Find where the given text appears and provide that cell's center as (X, Y) coordinate. 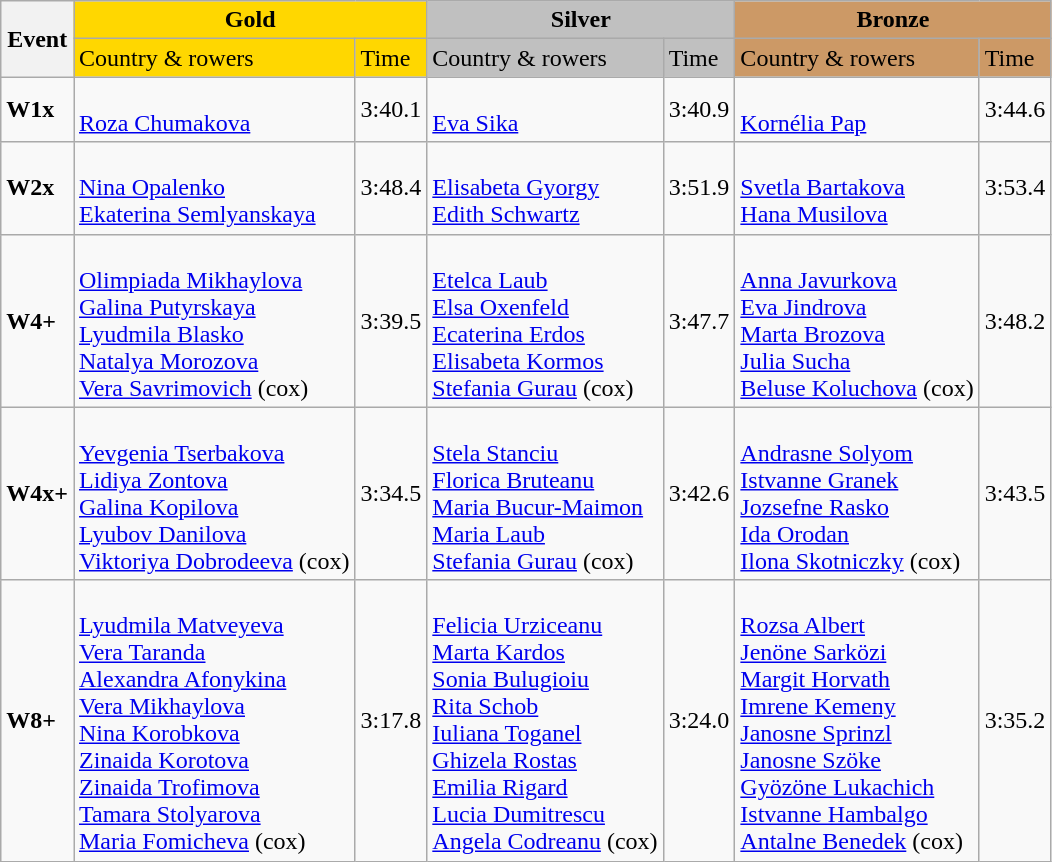
Anna Javurkova Eva Jindrova Marta Brozova Julia Sucha Beluse Koluchova (cox) (857, 320)
Etelca Laub Elsa Oxenfeld Ecaterina Erdos Elisabeta Kormos Stefania Gurau (cox) (545, 320)
Yevgenia Tserbakova Lidiya Zontova Galina Kopilova Lyubov Danilova Viktoriya Dobrodeeva (cox) (215, 494)
W8+ (38, 720)
Roza Chumakova (215, 110)
3:43.5 (1015, 494)
3:48.2 (1015, 320)
Event (38, 39)
Kornélia Pap (857, 110)
3:48.4 (391, 188)
Felicia Urziceanu Marta Kardos Sonia Bulugioiu Rita Schob Iuliana Toganel Ghizela Rostas Emilia Rigard Lucia Dumitrescu Angela Codreanu (cox) (545, 720)
3:40.9 (699, 110)
W2x (38, 188)
Stela Stanciu Florica Bruteanu Maria Bucur-Maimon Maria Laub Stefania Gurau (cox) (545, 494)
W1x (38, 110)
3:34.5 (391, 494)
3:17.8 (391, 720)
Elisabeta Gyorgy Edith Schwartz (545, 188)
3:39.5 (391, 320)
Andrasne Solyom Istvanne Granek Jozsefne Rasko Ida Orodan Ilona Skotniczky (cox) (857, 494)
Bronze (893, 20)
W4x+ (38, 494)
3:47.7 (699, 320)
Svetla Bartakova Hana Musilova (857, 188)
Gold (250, 20)
Eva Sika (545, 110)
3:40.1 (391, 110)
Nina Opalenko Ekaterina Semlyanskaya (215, 188)
W4+ (38, 320)
3:53.4 (1015, 188)
3:24.0 (699, 720)
3:35.2 (1015, 720)
Olimpiada Mikhaylova Galina Putyrskaya Lyudmila Blasko Natalya Morozova Vera Savrimovich (cox) (215, 320)
3:44.6 (1015, 110)
Rozsa Albert Jenöne Sarközi Margit Horvath Imrene Kemeny Janosne Sprinzl Janosne Szöke Gyözöne Lukachich Istvanne Hambalgo Antalne Benedek (cox) (857, 720)
3:51.9 (699, 188)
Silver (581, 20)
3:42.6 (699, 494)
